Output the [x, y] coordinate of the center of the cell containing the given text.  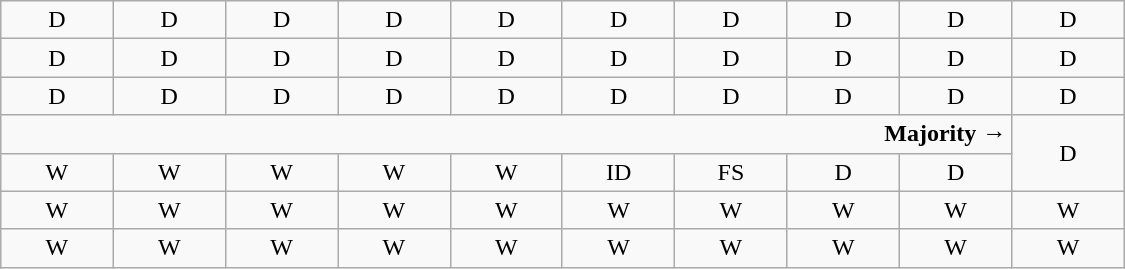
FS [731, 172]
Majority → [506, 134]
ID [618, 172]
